Pinpoint the cell where the given text exists, returning its (x, y) midpoint coordinate. 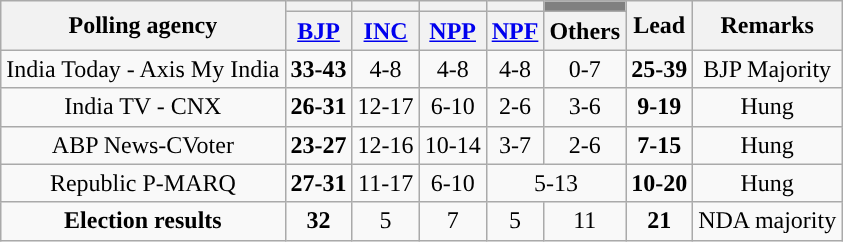
27-31 (318, 183)
NPF (515, 31)
BJP Majority (768, 69)
26-31 (318, 107)
Remarks (768, 26)
12-17 (386, 107)
32 (318, 221)
Polling agency (143, 26)
10-20 (660, 183)
India Today - Axis My India (143, 69)
NDA majority (768, 221)
NPP (452, 31)
11 (585, 221)
9-19 (660, 107)
BJP (318, 31)
7 (452, 221)
India TV - CNX (143, 107)
3-6 (585, 107)
Others (585, 31)
Lead (660, 26)
10-14 (452, 145)
11-17 (386, 183)
21 (660, 221)
7-15 (660, 145)
0-7 (585, 69)
Republic P-MARQ (143, 183)
Election results (143, 221)
25-39 (660, 69)
33-43 (318, 69)
23-27 (318, 145)
3-7 (515, 145)
12-16 (386, 145)
ABP News-CVoter (143, 145)
5-13 (556, 183)
INC (386, 31)
